Extract the [x, y] coordinate from the center of the cell holding the provided text.  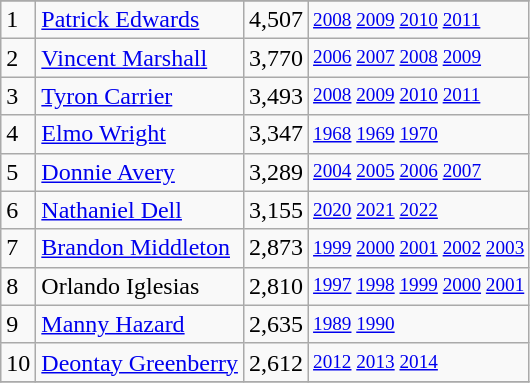
2,612 [276, 362]
2006 2007 2008 2009 [419, 58]
3,155 [276, 210]
2004 2005 2006 2007 [419, 172]
5 [18, 172]
7 [18, 248]
3,347 [276, 134]
1 [18, 20]
2 [18, 58]
3 [18, 96]
Deontay Greenberry [140, 362]
Orlando Iglesias [140, 286]
2,873 [276, 248]
1999 2000 2001 2002 2003 [419, 248]
Patrick Edwards [140, 20]
Nathaniel Dell [140, 210]
9 [18, 324]
Vincent Marshall [140, 58]
Donnie Avery [140, 172]
1989 1990 [419, 324]
6 [18, 210]
2020 2021 2022 [419, 210]
3,770 [276, 58]
Tyron Carrier [140, 96]
Elmo Wright [140, 134]
2,635 [276, 324]
Brandon Middleton [140, 248]
8 [18, 286]
2012 2013 2014 [419, 362]
4,507 [276, 20]
Manny Hazard [140, 324]
4 [18, 134]
1968 1969 1970 [419, 134]
2,810 [276, 286]
3,289 [276, 172]
3,493 [276, 96]
1997 1998 1999 2000 2001 [419, 286]
10 [18, 362]
